Return [X, Y] of the center of cell containing provided text 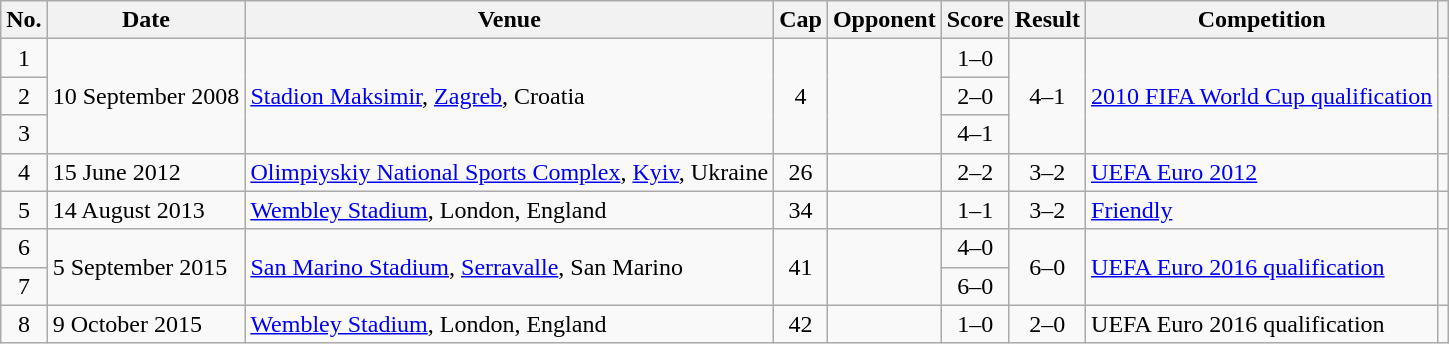
Stadion Maksimir, Zagreb, Croatia [510, 96]
1–1 [975, 210]
Opponent [884, 20]
Score [975, 20]
3 [24, 134]
5 [24, 210]
26 [801, 172]
No. [24, 20]
San Marino Stadium, Serravalle, San Marino [510, 267]
Venue [510, 20]
Friendly [1262, 210]
Competition [1262, 20]
41 [801, 267]
Cap [801, 20]
1 [24, 58]
42 [801, 324]
14 August 2013 [146, 210]
2010 FIFA World Cup qualification [1262, 96]
34 [801, 210]
15 June 2012 [146, 172]
2 [24, 96]
Olimpiyskiy National Sports Complex, Kyiv, Ukraine [510, 172]
UEFA Euro 2012 [1262, 172]
7 [24, 286]
10 September 2008 [146, 96]
4–0 [975, 248]
2–2 [975, 172]
8 [24, 324]
Result [1047, 20]
6 [24, 248]
9 October 2015 [146, 324]
Date [146, 20]
5 September 2015 [146, 267]
